Scan for the cell matching the given text and deliver its (x, y) coordinate at center. 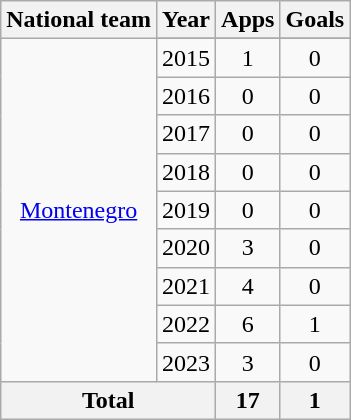
Apps (248, 20)
2018 (186, 172)
Total (108, 400)
4 (248, 286)
6 (248, 324)
Goals (315, 20)
Year (186, 20)
2016 (186, 96)
2019 (186, 210)
2022 (186, 324)
Montenegro (79, 210)
17 (248, 400)
2017 (186, 134)
2021 (186, 286)
2023 (186, 362)
National team (79, 20)
2015 (186, 58)
2020 (186, 248)
